Capture the cell that displays the provided text and extract its (x, y) central coordinate. 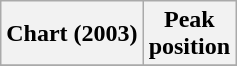
Chart (2003) (72, 34)
Peakposition (189, 34)
